Determine the (X, Y) coordinate at the center of the cell enclosing the given text.  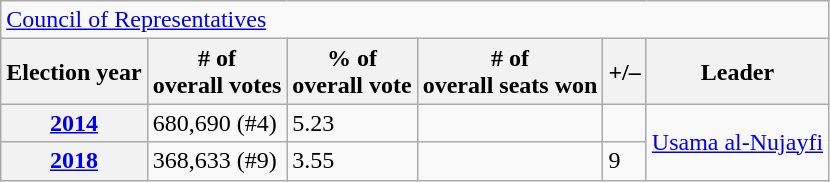
# ofoverall seats won (510, 72)
Election year (74, 72)
9 (624, 161)
+/– (624, 72)
3.55 (352, 161)
Usama al-Nujayfi (737, 142)
2014 (74, 123)
2018 (74, 161)
% ofoverall vote (352, 72)
Council of Representatives (415, 20)
680,690 (#4) (217, 123)
5.23 (352, 123)
# ofoverall votes (217, 72)
Leader (737, 72)
368,633 (#9) (217, 161)
